Detect which cell encompasses the target text, then output its (X, Y) center coordinate. 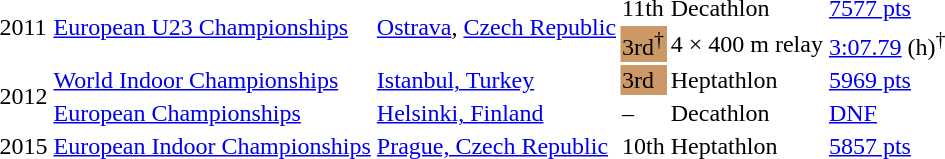
Decathlon (746, 113)
4 × 400 m relay (746, 44)
Heptathlon (746, 80)
Helsinki, Finland (496, 113)
3rd (644, 80)
3rd† (644, 44)
Istanbul, Turkey (496, 80)
World Indoor Championships (212, 80)
European Championships (212, 113)
– (644, 113)
